Return (x, y) of the center of cell containing provided text 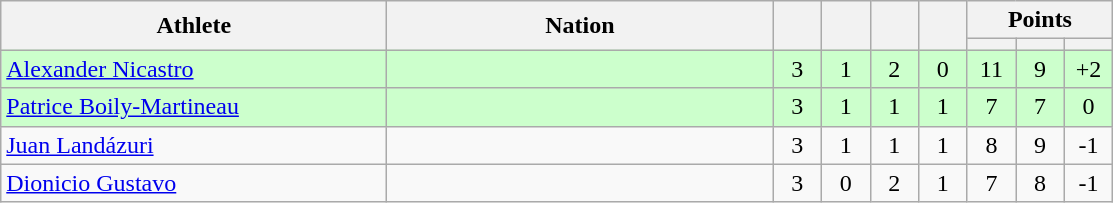
Juan Landázuri (194, 145)
Alexander Nicastro (194, 69)
11 (992, 69)
Athlete (194, 26)
Nation (580, 26)
Patrice Boily-Martineau (194, 107)
Points (1040, 20)
Dionicio Gustavo (194, 183)
+2 (1088, 69)
